Return (x, y) of the center of cell containing provided text 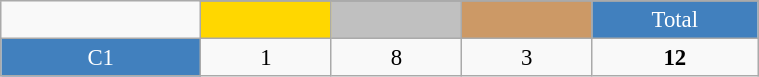
8 (396, 58)
3 (527, 58)
1 (266, 58)
12 (675, 58)
Total (675, 20)
C1 (101, 58)
